Return [X, Y] of the center of cell containing provided text 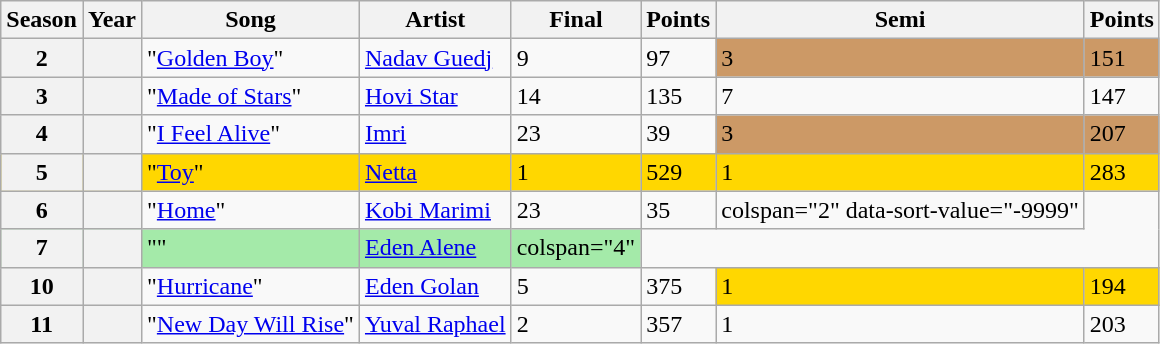
Eden Golan [435, 286]
283 [1122, 172]
colspan="4" [576, 248]
"Home" [251, 210]
"New Day Will Rise" [251, 324]
35 [678, 210]
Nadav Guedj [435, 58]
9 [576, 58]
6 [42, 210]
151 [1122, 58]
Song [251, 20]
Kobi Marimi [435, 210]
Netta [435, 172]
Season [42, 20]
Semi [900, 20]
203 [1122, 324]
"Golden Boy" [251, 58]
529 [678, 172]
194 [1122, 286]
39 [678, 134]
10 [42, 286]
Hovi Star [435, 96]
207 [1122, 134]
4 [42, 134]
375 [678, 286]
147 [1122, 96]
Artist [435, 20]
"Hurricane" [251, 286]
11 [42, 324]
"" [251, 248]
Year [112, 20]
"Toy" [251, 172]
"Made of Stars" [251, 96]
Yuval Raphael [435, 324]
Final [576, 20]
135 [678, 96]
97 [678, 58]
357 [678, 324]
Eden Alene [435, 248]
Imri [435, 134]
14 [576, 96]
colspan="2" data-sort-value="-9999" [900, 210]
"I Feel Alive" [251, 134]
